Identify which cell holds the provided text, then report its [X, Y] central coordinate. 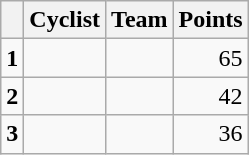
42 [210, 96]
Points [210, 20]
Team [140, 20]
Cyclist [65, 20]
2 [12, 96]
36 [210, 134]
3 [12, 134]
1 [12, 58]
65 [210, 58]
